Pinpoint the cell where the given text exists, returning its [X, Y] midpoint coordinate. 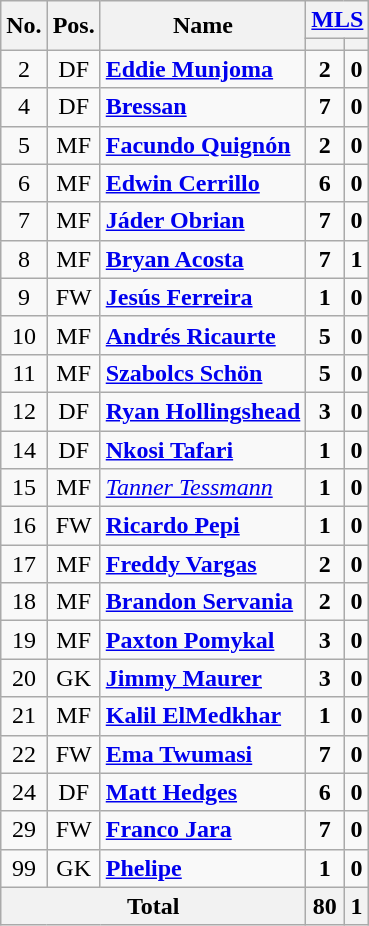
Edwin Cerrillo [203, 183]
4 [24, 107]
Tanner Tessmann [203, 488]
Jesús Ferreira [203, 297]
24 [24, 792]
80 [325, 906]
Bryan Acosta [203, 259]
Total [154, 906]
Jáder Obrian [203, 221]
Facundo Quignón [203, 145]
MLS [338, 20]
12 [24, 411]
19 [24, 640]
18 [24, 602]
99 [24, 868]
Phelipe [203, 868]
No. [24, 26]
14 [24, 449]
Szabolcs Schön [203, 373]
Brandon Servania [203, 602]
20 [24, 678]
Matt Hedges [203, 792]
Jimmy Maurer [203, 678]
8 [24, 259]
Andrés Ricaurte [203, 335]
Paxton Pomykal [203, 640]
10 [24, 335]
21 [24, 716]
15 [24, 488]
11 [24, 373]
Franco Jara [203, 830]
22 [24, 754]
Pos. [74, 26]
29 [24, 830]
16 [24, 526]
17 [24, 564]
Nkosi Tafari [203, 449]
Eddie Munjoma [203, 69]
9 [24, 297]
Ema Twumasi [203, 754]
Name [203, 26]
Bressan [203, 107]
Kalil ElMedkhar [203, 716]
Ricardo Pepi [203, 526]
Freddy Vargas [203, 564]
Ryan Hollingshead [203, 411]
